Scan for the cell matching the given text and deliver its [x, y] coordinate at center. 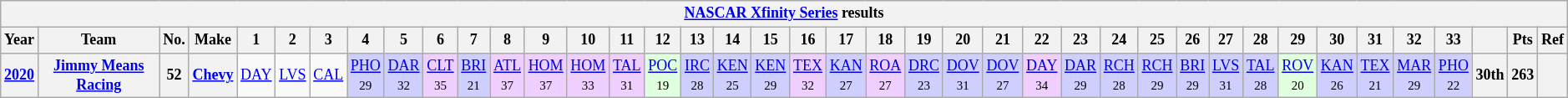
7 [474, 40]
KAN26 [1338, 75]
Chevy [213, 75]
33 [1454, 40]
6 [441, 40]
BRI29 [1192, 75]
MAR29 [1414, 75]
DAY34 [1042, 75]
DOV27 [1003, 75]
23 [1080, 40]
HOM33 [588, 75]
17 [846, 40]
3 [329, 40]
NASCAR Xfinity Series results [784, 13]
32 [1414, 40]
TAL31 [627, 75]
TEX21 [1375, 75]
Team [99, 40]
2020 [20, 75]
DAY [256, 75]
13 [698, 40]
BRI21 [474, 75]
ATL37 [508, 75]
POC19 [663, 75]
IRC28 [698, 75]
DAR29 [1080, 75]
PHO29 [366, 75]
30th [1490, 75]
RCH28 [1119, 75]
CLT35 [441, 75]
LVS31 [1226, 75]
DOV31 [963, 75]
PHO22 [1454, 75]
24 [1119, 40]
10 [588, 40]
263 [1523, 75]
29 [1297, 40]
TAL28 [1261, 75]
2 [292, 40]
DAR32 [404, 75]
Year [20, 40]
21 [1003, 40]
Make [213, 40]
25 [1157, 40]
KAN27 [846, 75]
31 [1375, 40]
9 [546, 40]
20 [963, 40]
5 [404, 40]
ROA27 [885, 75]
8 [508, 40]
Jimmy Means Racing [99, 75]
ROV20 [1297, 75]
18 [885, 40]
14 [732, 40]
26 [1192, 40]
KEN29 [771, 75]
Ref [1553, 40]
1 [256, 40]
16 [808, 40]
52 [174, 75]
28 [1261, 40]
19 [924, 40]
4 [366, 40]
12 [663, 40]
No. [174, 40]
30 [1338, 40]
KEN25 [732, 75]
DRC23 [924, 75]
TEX32 [808, 75]
CAL [329, 75]
LVS [292, 75]
27 [1226, 40]
22 [1042, 40]
Pts [1523, 40]
HOM37 [546, 75]
15 [771, 40]
RCH29 [1157, 75]
11 [627, 40]
